Return [x, y] of the center of cell containing provided text 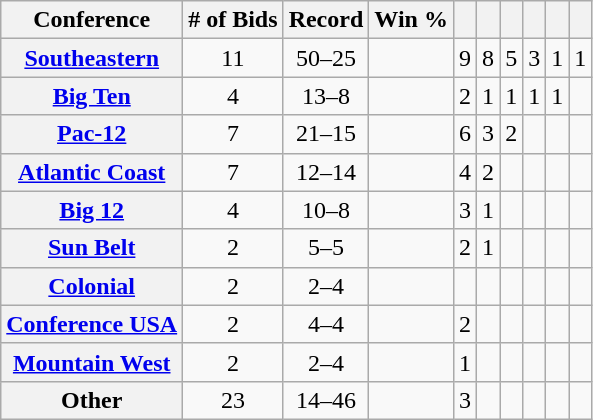
14–46 [326, 400]
Colonial [92, 286]
4–4 [326, 324]
Pac-12 [92, 134]
23 [233, 400]
Atlantic Coast [92, 172]
Southeastern [92, 58]
Other [92, 400]
5–5 [326, 248]
9 [464, 58]
Big Ten [92, 96]
6 [464, 134]
21–15 [326, 134]
12–14 [326, 172]
11 [233, 58]
Win % [412, 20]
50–25 [326, 58]
Record [326, 20]
Conference USA [92, 324]
Big 12 [92, 210]
Sun Belt [92, 248]
8 [488, 58]
5 [512, 58]
13–8 [326, 96]
# of Bids [233, 20]
10–8 [326, 210]
Mountain West [92, 362]
Conference [92, 20]
